Return (X, Y) of the center of cell containing provided text 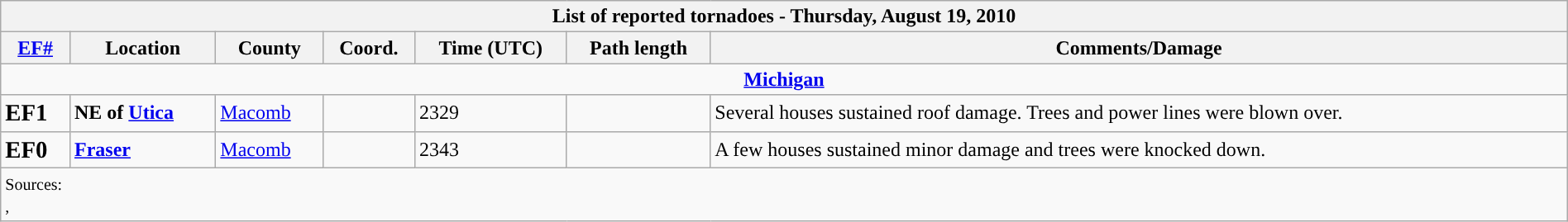
Time (UTC) (490, 48)
Fraser (142, 149)
County (270, 48)
EF0 (36, 149)
NE of Utica (142, 113)
Path length (638, 48)
Location (142, 48)
Michigan (784, 79)
EF1 (36, 113)
2343 (490, 149)
EF# (36, 48)
2329 (490, 113)
Several houses sustained roof damage. Trees and power lines were blown over. (1139, 113)
Comments/Damage (1139, 48)
Sources:, (784, 195)
Coord. (369, 48)
A few houses sustained minor damage and trees were knocked down. (1139, 149)
List of reported tornadoes - Thursday, August 19, 2010 (784, 17)
